Search for the cell housing the specified text and yield its [x, y] center coordinate. 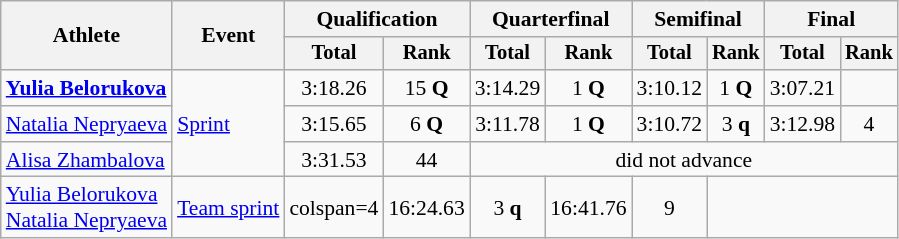
3:12.98 [802, 124]
Event [228, 36]
3:07.21 [802, 88]
Athlete [86, 36]
15 Q [426, 88]
6 Q [426, 124]
3:11.78 [508, 124]
16:41.76 [588, 208]
Semifinal [698, 19]
44 [426, 160]
3:18.26 [334, 88]
Natalia Nepryaeva [86, 124]
3:14.29 [508, 88]
Yulia Belorukova [86, 88]
colspan=4 [334, 208]
4 [869, 124]
3:10.72 [670, 124]
Sprint [228, 124]
Quarterfinal [551, 19]
9 [670, 208]
Qualification [376, 19]
Team sprint [228, 208]
16:24.63 [426, 208]
3:31.53 [334, 160]
did not advance [684, 160]
Alisa Zhambalova [86, 160]
Final [832, 19]
3:10.12 [670, 88]
3:15.65 [334, 124]
Yulia BelorukovaNatalia Nepryaeva [86, 208]
